Find where the given text appears and provide that cell's center as (x, y) coordinate. 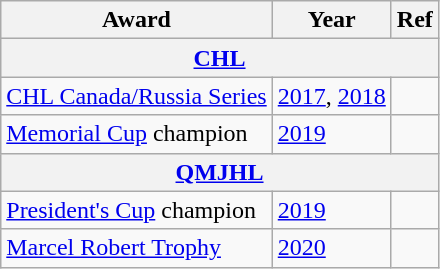
Award (136, 20)
2017, 2018 (332, 96)
2020 (332, 248)
Ref (414, 20)
Year (332, 20)
Memorial Cup champion (136, 134)
CHL (220, 58)
President's Cup champion (136, 210)
Marcel Robert Trophy (136, 248)
QMJHL (220, 172)
CHL Canada/Russia Series (136, 96)
